Extract the [X, Y] coordinate from the center of the cell holding the provided text.  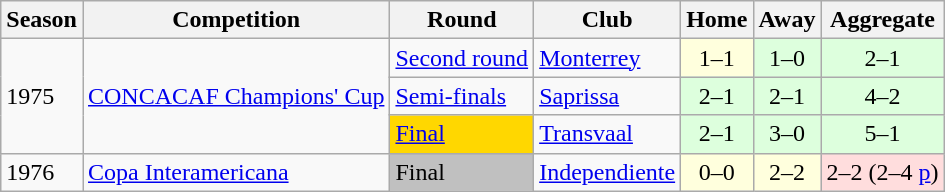
Transvaal [608, 134]
Copa Interamericana [236, 172]
Aggregate [882, 20]
5–1 [882, 134]
2–2 [787, 172]
Home [717, 20]
Away [787, 20]
Competition [236, 20]
Second round [462, 58]
Round [462, 20]
Season [42, 20]
1976 [42, 172]
3–0 [787, 134]
Saprissa [608, 96]
2–2 (2–4 p) [882, 172]
1–0 [787, 58]
CONCACAF Champions' Cup [236, 96]
1–1 [717, 58]
Club [608, 20]
0–0 [717, 172]
Independiente [608, 172]
Monterrey [608, 58]
Semi-finals [462, 96]
1975 [42, 96]
4–2 [882, 96]
